Detect which cell encompasses the target text, then output its (X, Y) center coordinate. 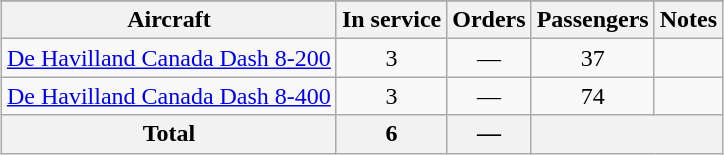
Total (168, 134)
Passengers (592, 20)
De Havilland Canada Dash 8-200 (168, 58)
6 (391, 134)
74 (592, 96)
In service (391, 20)
De Havilland Canada Dash 8-400 (168, 96)
Aircraft (168, 20)
Orders (489, 20)
Notes (688, 20)
37 (592, 58)
